Search for the cell housing the specified text and yield its [x, y] center coordinate. 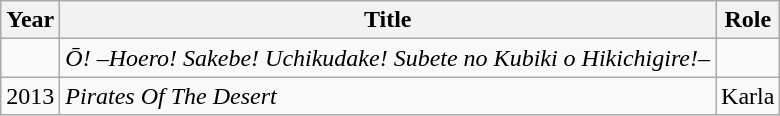
Pirates Of The Desert [388, 96]
Ō! –Hoero! Sakebe! Uchikudake! Subete no Kubiki o Hikichigire!– [388, 58]
Role [748, 20]
2013 [30, 96]
Karla [748, 96]
Title [388, 20]
Year [30, 20]
